Extract the (x, y) coordinate from the center of the cell holding the provided text.  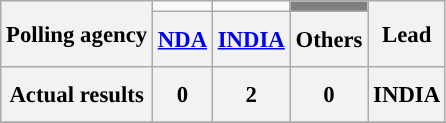
2 (251, 95)
Others (329, 40)
NDA (182, 40)
Actual results (77, 95)
Polling agency (77, 34)
Lead (407, 34)
